From the cell containing the given text, extract its center point as [x, y] coordinate. 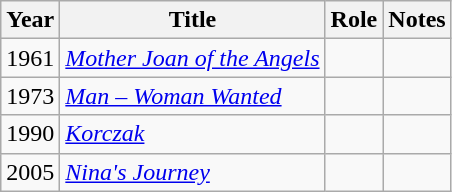
Mother Joan of the Angels [192, 58]
Year [30, 20]
Man – Woman Wanted [192, 96]
Nina's Journey [192, 172]
Korczak [192, 134]
2005 [30, 172]
Title [192, 20]
1961 [30, 58]
Notes [417, 20]
1973 [30, 96]
Role [354, 20]
1990 [30, 134]
